For the text-containing cell, return its midpoint in [x, y] coordinate format. 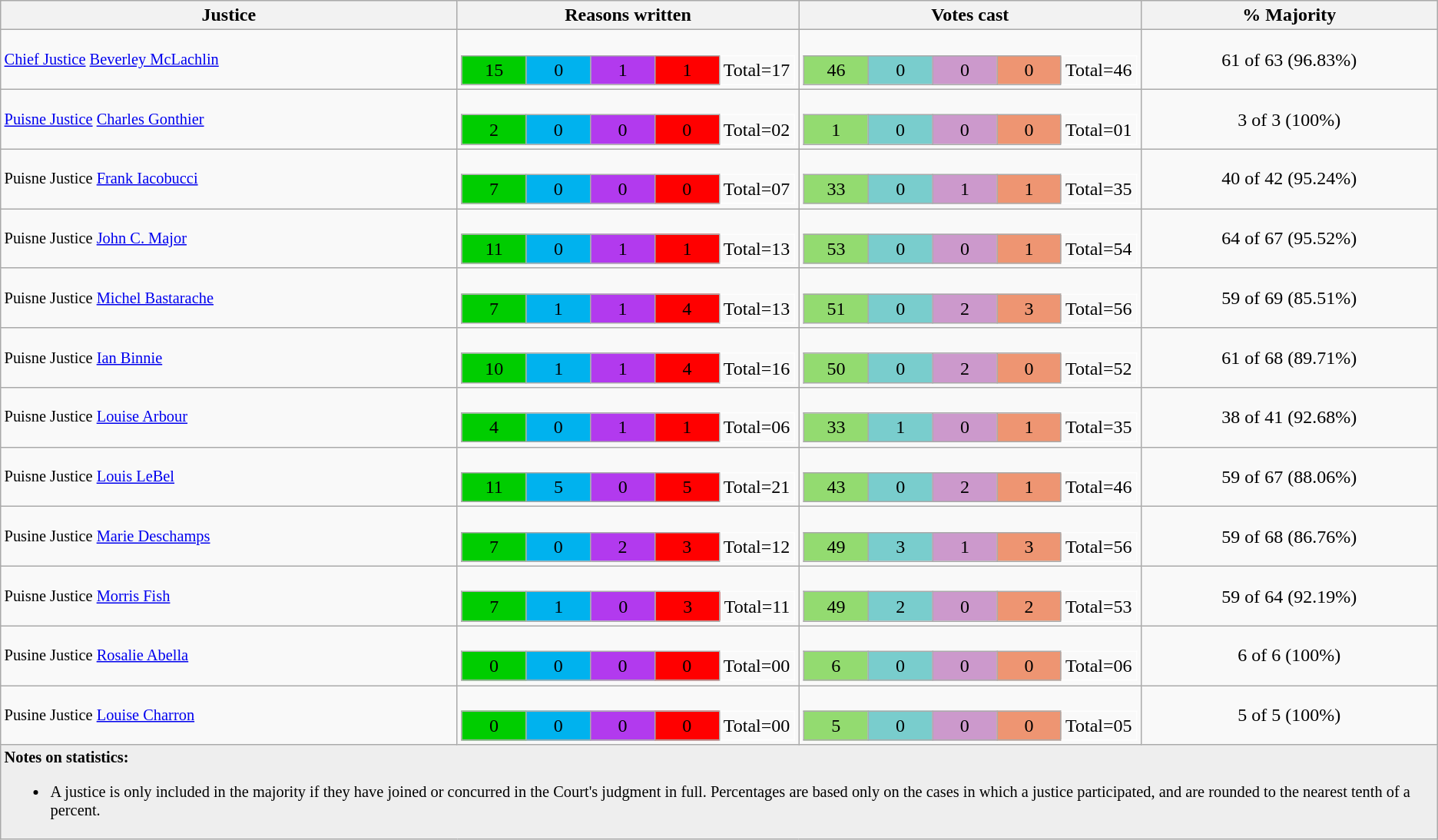
33 1 0 1 Total=35 [969, 418]
Total=17 [757, 70]
46 0 0 0 Total=46 [969, 60]
Total=53 [1098, 607]
51 [836, 309]
7 0 0 0 Total=07 [628, 179]
Pusine Justice Marie Deschamps [229, 537]
59 of 69 (85.51%) [1289, 298]
64 of 67 (95.52%) [1289, 239]
Puisne Justice Frank Iacobucci [229, 179]
59 of 68 (86.76%) [1289, 537]
10 [494, 368]
Puisne Justice Michel Bastarache [229, 298]
59 of 67 (88.06%) [1289, 477]
50 0 2 0 Total=52 [969, 358]
5 0 0 0 Total=05 [969, 716]
43 [836, 487]
15 [494, 70]
2 0 0 0 Total=02 [628, 119]
53 [836, 249]
Votes cast [969, 15]
10 1 1 4 Total=16 [628, 358]
7 0 2 3 Total=12 [628, 537]
Total=02 [757, 130]
5 of 5 (100%) [1289, 716]
49 2 0 2 Total=53 [969, 596]
4 0 1 1 Total=06 [628, 418]
Justice [229, 15]
15 0 1 1 Total=17 [628, 60]
% Majority [1289, 15]
43 0 2 1 Total=46 [969, 477]
40 of 42 (95.24%) [1289, 179]
Puisne Justice Louis LeBel [229, 477]
33 0 1 1 Total=35 [969, 179]
7 1 1 4 Total=13 [628, 298]
1 0 0 0 Total=01 [969, 119]
46 [836, 70]
6 [836, 666]
Total=11 [757, 607]
11 5 0 5 Total=21 [628, 477]
Pusine Justice Louise Charron [229, 716]
Total=01 [1098, 130]
6 of 6 (100%) [1289, 656]
Puisne Justice Morris Fish [229, 596]
Total=05 [1098, 726]
Total=52 [1098, 368]
61 of 63 (96.83%) [1289, 60]
Puisne Justice Louise Arbour [229, 418]
7 1 0 3 Total=11 [628, 596]
Chief Justice Beverley McLachlin [229, 60]
Total=21 [757, 487]
Reasons written [628, 15]
59 of 64 (92.19%) [1289, 596]
Puisne Justice John C. Major [229, 239]
50 [836, 368]
51 0 2 3 Total=56 [969, 298]
Total=12 [757, 547]
Pusine Justice Rosalie Abella [229, 656]
Total=16 [757, 368]
38 of 41 (92.68%) [1289, 418]
11 0 1 1 Total=13 [628, 239]
61 of 68 (89.71%) [1289, 358]
Total=54 [1098, 249]
Puisne Justice Ian Binnie [229, 358]
Total=07 [757, 189]
6 0 0 0 Total=06 [969, 656]
3 of 3 (100%) [1289, 119]
49 3 1 3 Total=56 [969, 537]
Puisne Justice Charles Gonthier [229, 119]
53 0 0 1 Total=54 [969, 239]
